Capture the cell that displays the provided text and extract its (X, Y) central coordinate. 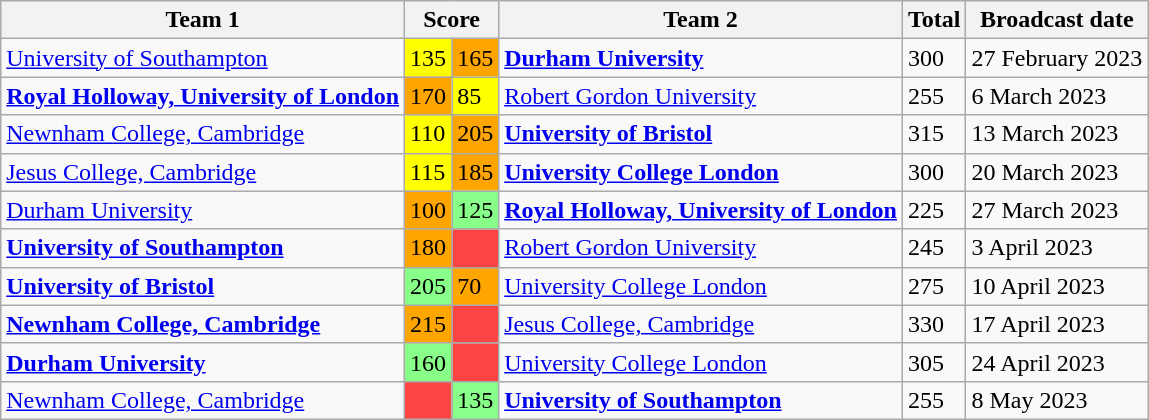
315 (934, 134)
Score (452, 20)
20 March 2023 (1057, 172)
185 (476, 172)
17 April 2023 (1057, 324)
27 February 2023 (1057, 58)
6 March 2023 (1057, 96)
305 (934, 362)
70 (476, 286)
115 (428, 172)
Broadcast date (1057, 20)
13 March 2023 (1057, 134)
160 (428, 362)
165 (476, 58)
8 May 2023 (1057, 400)
170 (428, 96)
85 (476, 96)
Total (934, 20)
180 (428, 248)
24 April 2023 (1057, 362)
Team 1 (203, 20)
100 (428, 210)
27 March 2023 (1057, 210)
245 (934, 248)
275 (934, 286)
215 (428, 324)
10 April 2023 (1057, 286)
Team 2 (701, 20)
330 (934, 324)
125 (476, 210)
3 April 2023 (1057, 248)
225 (934, 210)
110 (428, 134)
